Detect which cell encompasses the target text, then output its (x, y) center coordinate. 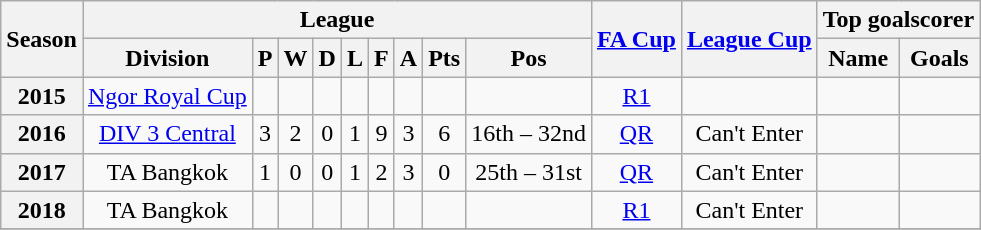
L (354, 58)
2018 (42, 210)
Name (858, 58)
Season (42, 39)
W (296, 58)
D (327, 58)
A (408, 58)
P (265, 58)
16th – 32nd (529, 134)
FA Cup (636, 39)
DIV 3 Central (167, 134)
F (382, 58)
Top goalscorer (898, 20)
League Cup (749, 39)
Ngor Royal Cup (167, 96)
2016 (42, 134)
9 (382, 134)
League (336, 20)
2017 (42, 172)
Pts (444, 58)
Division (167, 58)
Pos (529, 58)
25th – 31st (529, 172)
2015 (42, 96)
6 (444, 134)
Goals (939, 58)
